Determine the [x, y] coordinate at the center of the cell enclosing the given text.  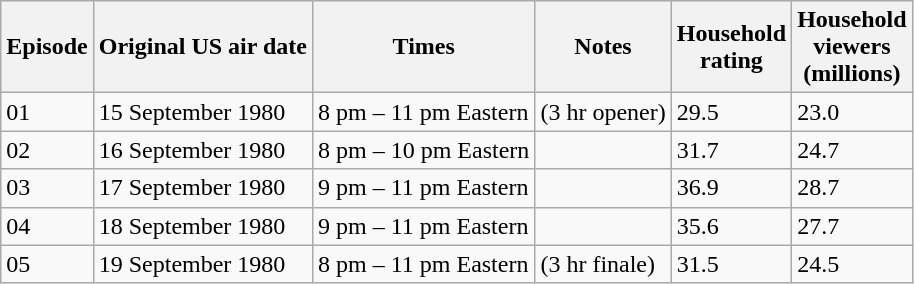
Times [423, 47]
Original US air date [202, 47]
24.7 [852, 150]
27.7 [852, 226]
Householdviewers(millions) [852, 47]
19 September 1980 [202, 264]
04 [47, 226]
(3 hr finale) [603, 264]
18 September 1980 [202, 226]
23.0 [852, 112]
03 [47, 188]
8 pm – 10 pm Eastern [423, 150]
31.7 [731, 150]
31.5 [731, 264]
02 [47, 150]
17 September 1980 [202, 188]
29.5 [731, 112]
36.9 [731, 188]
15 September 1980 [202, 112]
35.6 [731, 226]
05 [47, 264]
28.7 [852, 188]
16 September 1980 [202, 150]
Householdrating [731, 47]
Episode [47, 47]
01 [47, 112]
(3 hr opener) [603, 112]
24.5 [852, 264]
Notes [603, 47]
